From the cell containing the given text, extract its center point as [x, y] coordinate. 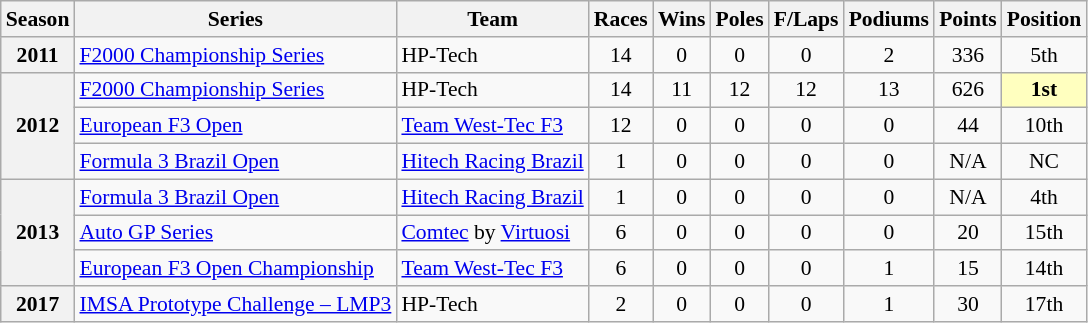
17th [1044, 304]
IMSA Prototype Challenge – LMP3 [235, 304]
15 [968, 269]
2013 [38, 232]
30 [968, 304]
Team [492, 19]
10th [1044, 126]
F/Laps [806, 19]
2017 [38, 304]
Podiums [890, 19]
NC [1044, 162]
14th [1044, 269]
4th [1044, 197]
Position [1044, 19]
Series [235, 19]
Races [621, 19]
Points [968, 19]
Comtec by Virtuosi [492, 233]
5th [1044, 55]
1st [1044, 90]
European F3 Open Championship [235, 269]
11 [682, 90]
15th [1044, 233]
2012 [38, 126]
626 [968, 90]
44 [968, 126]
Season [38, 19]
Auto GP Series [235, 233]
13 [890, 90]
Wins [682, 19]
336 [968, 55]
Poles [740, 19]
20 [968, 233]
European F3 Open [235, 126]
2011 [38, 55]
